Return (x, y) of the center of cell containing provided text 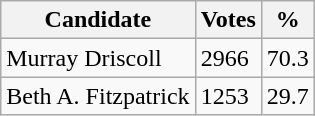
70.3 (288, 58)
29.7 (288, 96)
Beth A. Fitzpatrick (98, 96)
Votes (228, 20)
1253 (228, 96)
2966 (228, 58)
Candidate (98, 20)
% (288, 20)
Murray Driscoll (98, 58)
